Search for the cell housing the specified text and yield its [x, y] center coordinate. 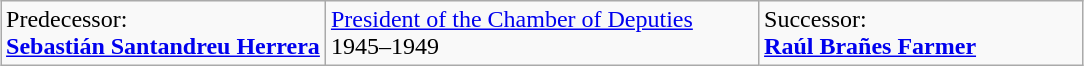
Predecessor:Sebastián Santandreu Herrera [164, 34]
President of the Chamber of Deputies1945–1949 [542, 34]
Successor:Raúl Brañes Farmer [922, 34]
